Search for the cell housing the specified text and yield its [X, Y] center coordinate. 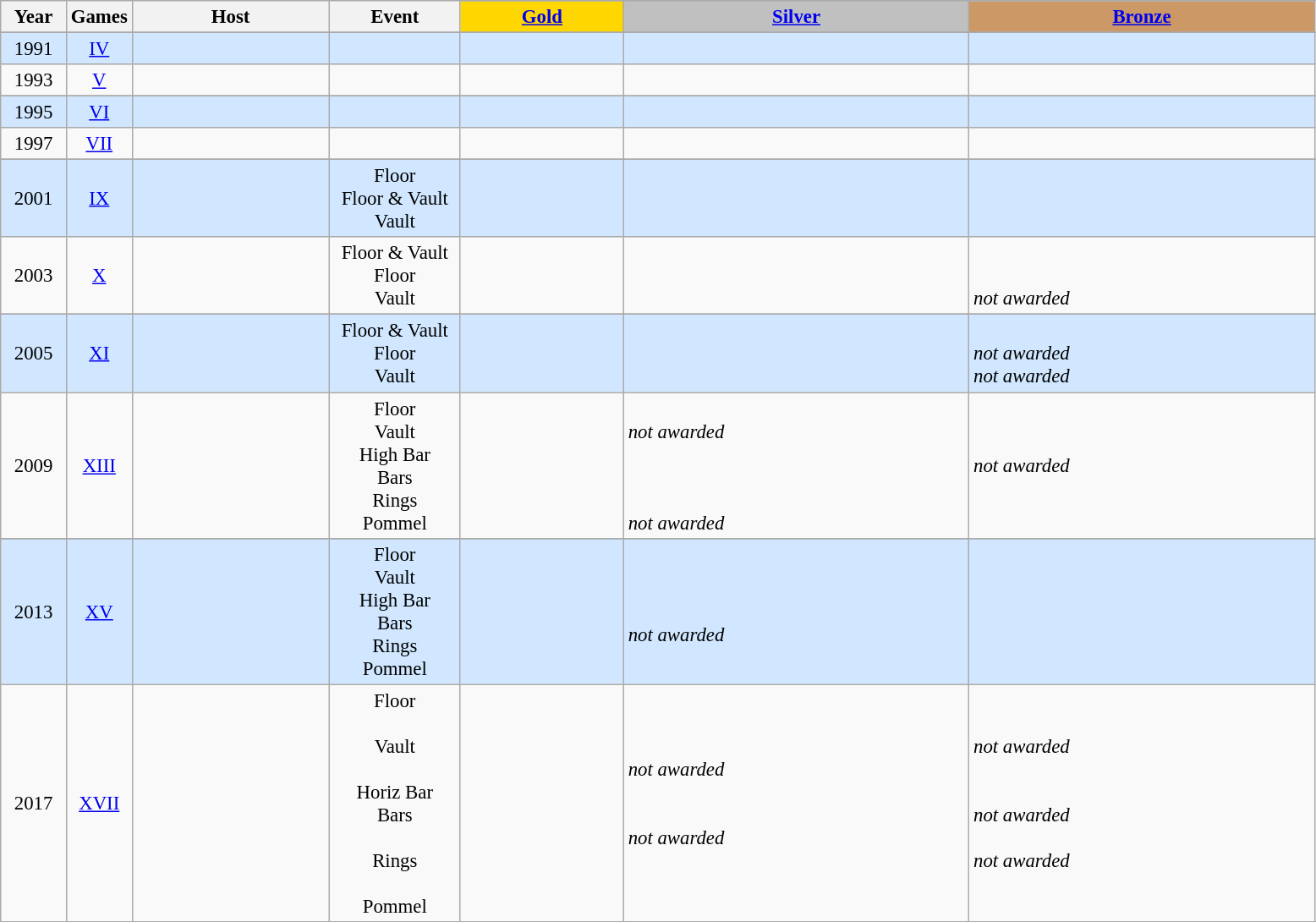
2009 [34, 465]
1997 [34, 144]
X [99, 276]
Host [230, 17]
Silver [796, 17]
2005 [34, 354]
Games [99, 17]
VI [99, 113]
IV [99, 49]
Floor Vault Horiz Bar Bars Rings Pommel [394, 804]
Event [394, 17]
2001 [34, 199]
1993 [34, 80]
Gold [541, 17]
VII [99, 144]
XI [99, 354]
IX [99, 199]
not awarded not awarded not awarded [1142, 804]
Floor Floor & Vault Vault [394, 199]
1995 [34, 113]
XV [99, 611]
2017 [34, 804]
XIII [99, 465]
2003 [34, 276]
XVII [99, 804]
V [99, 80]
2013 [34, 611]
Bronze [1142, 17]
Year [34, 17]
1991 [34, 49]
